Return [x, y] of the center of cell containing provided text 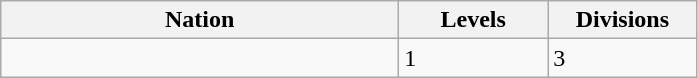
3 [622, 58]
Divisions [622, 20]
Nation [200, 20]
Levels [474, 20]
1 [474, 58]
